Scan for the cell matching the given text and deliver its (x, y) coordinate at center. 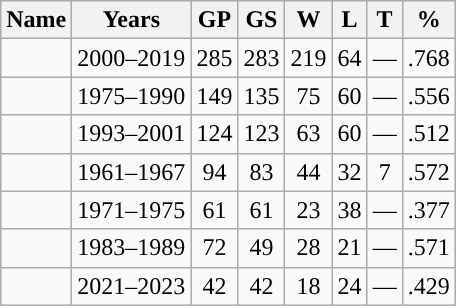
GS (262, 20)
24 (350, 286)
149 (214, 96)
283 (262, 58)
28 (308, 248)
64 (350, 58)
1971–1975 (132, 210)
1975–1990 (132, 96)
T (384, 20)
7 (384, 172)
W (308, 20)
.512 (428, 134)
75 (308, 96)
.556 (428, 96)
63 (308, 134)
83 (262, 172)
GP (214, 20)
219 (308, 58)
123 (262, 134)
44 (308, 172)
49 (262, 248)
Years (132, 20)
.377 (428, 210)
124 (214, 134)
38 (350, 210)
.768 (428, 58)
2021–2023 (132, 286)
32 (350, 172)
21 (350, 248)
L (350, 20)
23 (308, 210)
285 (214, 58)
.572 (428, 172)
94 (214, 172)
% (428, 20)
Name (36, 20)
1961–1967 (132, 172)
1993–2001 (132, 134)
2000–2019 (132, 58)
72 (214, 248)
135 (262, 96)
.429 (428, 286)
1983–1989 (132, 248)
.571 (428, 248)
18 (308, 286)
